Determine the (x, y) coordinate at the center of the cell enclosing the given text.  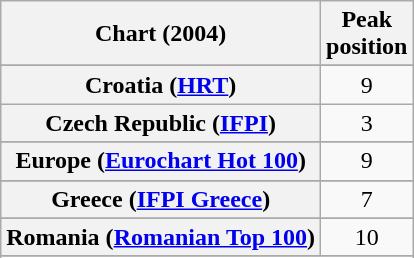
7 (367, 199)
Croatia (HRT) (161, 85)
Chart (2004) (161, 34)
Peakposition (367, 34)
Czech Republic (IFPI) (161, 123)
Europe (Eurochart Hot 100) (161, 161)
Romania (Romanian Top 100) (161, 237)
Greece (IFPI Greece) (161, 199)
3 (367, 123)
10 (367, 237)
